For the text-containing cell, return its midpoint in (x, y) coordinate format. 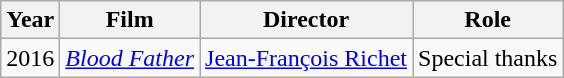
Year (30, 20)
Role (488, 20)
Special thanks (488, 58)
Jean-François Richet (306, 58)
2016 (30, 58)
Director (306, 20)
Blood Father (130, 58)
Film (130, 20)
